Output the (X, Y) coordinate of the center of the cell containing the given text.  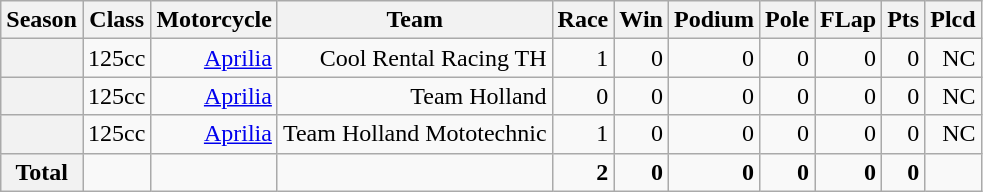
Season (42, 20)
Team (414, 20)
Pts (904, 20)
Plcd (953, 20)
Team Holland (414, 96)
Race (583, 20)
2 (583, 172)
Pole (788, 20)
Total (42, 172)
Motorcycle (214, 20)
Win (642, 20)
FLap (848, 20)
Cool Rental Racing TH (414, 58)
Team Holland Mototechnic (414, 134)
Class (116, 20)
Podium (714, 20)
